Capture the cell that displays the provided text and extract its [x, y] central coordinate. 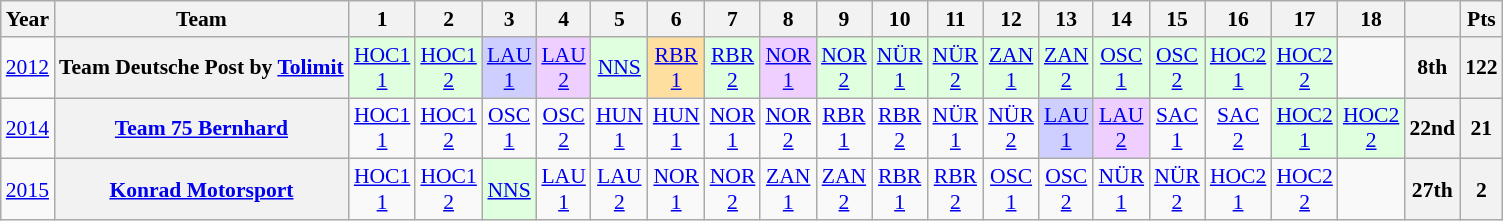
16 [1238, 19]
11 [955, 19]
6 [676, 19]
122 [1482, 68]
2014 [28, 128]
SAC1 [1177, 128]
2015 [28, 190]
3 [509, 19]
14 [1121, 19]
8th [1432, 68]
4 [563, 19]
21 [1482, 128]
27th [1432, 190]
1 [382, 19]
Team Deutsche Post by Tolimit [202, 68]
Konrad Motorsport [202, 190]
18 [1372, 19]
Team 75 Bernhard [202, 128]
SAC2 [1238, 128]
8 [788, 19]
2012 [28, 68]
9 [844, 19]
15 [1177, 19]
5 [620, 19]
7 [733, 19]
Year [28, 19]
13 [1066, 19]
10 [900, 19]
17 [1304, 19]
12 [1011, 19]
Team [202, 19]
Pts [1482, 19]
22nd [1432, 128]
